Return the [X, Y] coordinate for the center point of the cell that contains the specified text.  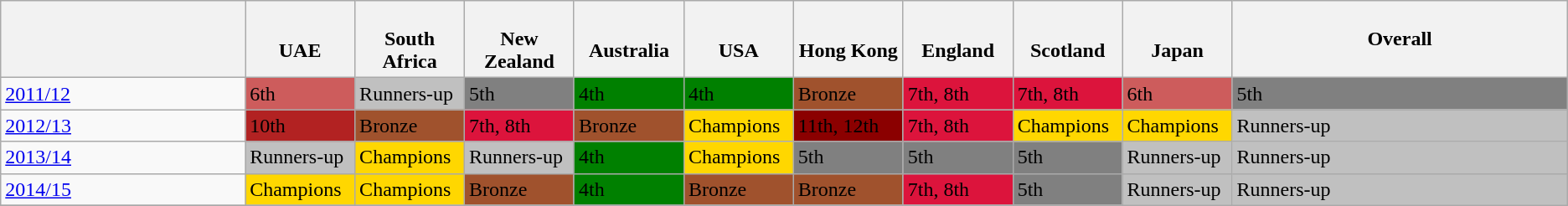
10th [300, 126]
USA [739, 39]
Australia [628, 39]
Overall [1400, 39]
11th, 12th [848, 126]
2014/15 [123, 189]
2013/14 [123, 157]
Scotland [1067, 39]
2012/13 [123, 126]
England [958, 39]
New Zealand [519, 39]
2011/12 [123, 94]
South Africa [410, 39]
Hong Kong [848, 39]
UAE [300, 39]
Japan [1178, 39]
